Find where the given text appears and provide that cell's center as (x, y) coordinate. 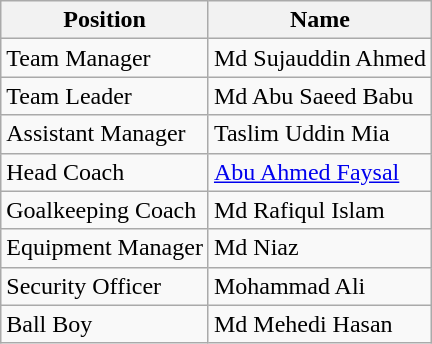
Security Officer (105, 286)
Mohammad Ali (320, 286)
Md Rafiqul Islam (320, 210)
Taslim Uddin Mia (320, 134)
Ball Boy (105, 324)
Abu Ahmed Faysal (320, 172)
Equipment Manager (105, 248)
Md Sujauddin Ahmed (320, 58)
Md Abu Saeed Babu (320, 96)
Goalkeeping Coach (105, 210)
Head Coach (105, 172)
Team Leader (105, 96)
Md Mehedi Hasan (320, 324)
Assistant Manager (105, 134)
Position (105, 20)
Name (320, 20)
Md Niaz (320, 248)
Team Manager (105, 58)
